For the text-containing cell, return its midpoint in [x, y] coordinate format. 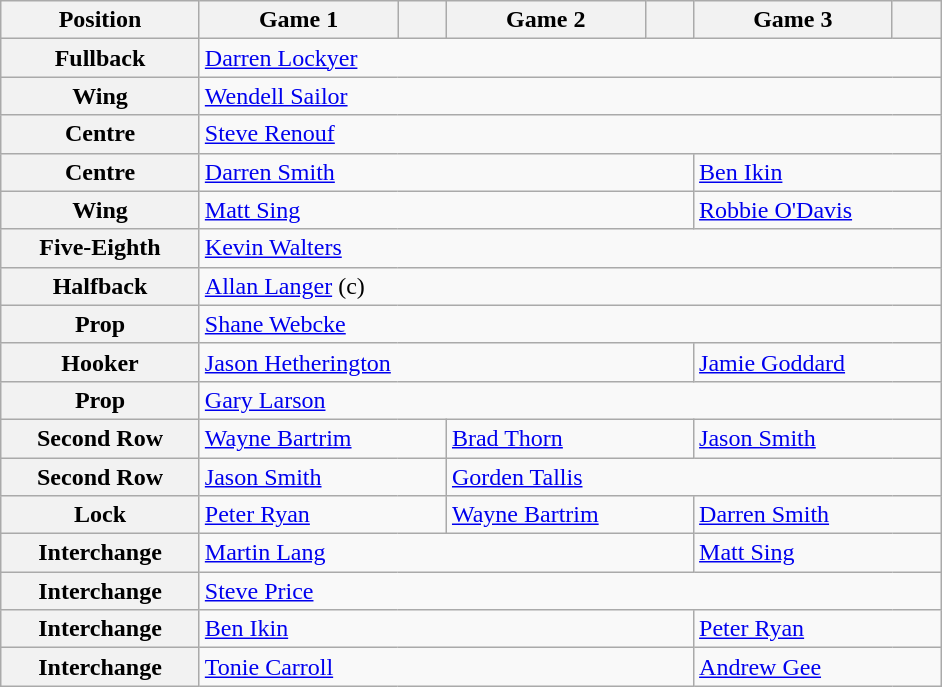
Steve Price [570, 591]
Position [100, 20]
Halfback [100, 286]
Jamie Goddard [818, 362]
Darren Lockyer [570, 58]
Allan Langer (c) [570, 286]
Gorden Tallis [693, 477]
Gary Larson [570, 400]
Lock [100, 515]
Wendell Sailor [570, 96]
Kevin Walters [570, 248]
Five-Eighth [100, 248]
Tonie Carroll [446, 667]
Fullback [100, 58]
Game 3 [794, 20]
Hooker [100, 362]
Steve Renouf [570, 134]
Shane Webcke [570, 324]
Game 2 [546, 20]
Game 1 [298, 20]
Andrew Gee [818, 667]
Martin Lang [446, 553]
Brad Thorn [570, 438]
Robbie O'Davis [818, 210]
Jason Hetherington [446, 362]
